Determine the (x, y) coordinate at the center of the cell enclosing the given text.  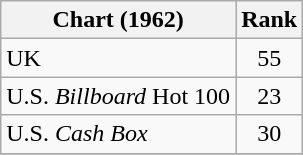
Rank (270, 20)
U.S. Cash Box (118, 134)
23 (270, 96)
U.S. Billboard Hot 100 (118, 96)
UK (118, 58)
Chart (1962) (118, 20)
55 (270, 58)
30 (270, 134)
